Search for the cell housing the specified text and yield its [x, y] center coordinate. 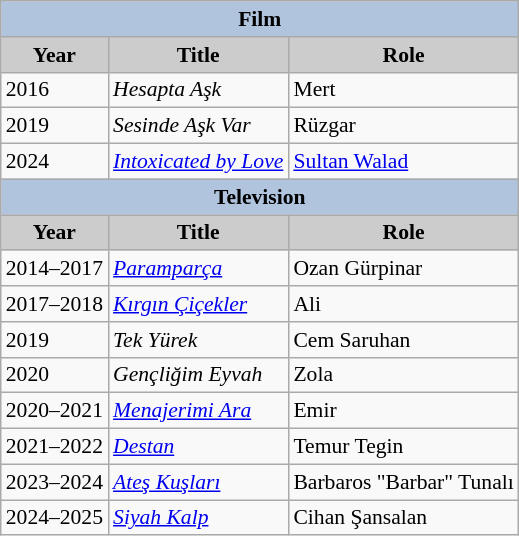
2017–2018 [54, 304]
2014–2017 [54, 269]
Hesapta Aşk [198, 90]
Siyah Kalp [198, 518]
Menajerimi Ara [198, 411]
2020 [54, 375]
Paramparça [198, 269]
Ali [403, 304]
Mert [403, 90]
Tek Yürek [198, 340]
Destan [198, 447]
Ozan Gürpinar [403, 269]
Emir [403, 411]
Sultan Walad [403, 162]
Barbaros "Barbar" Tunalı [403, 482]
Intoxicated by Love [198, 162]
2023–2024 [54, 482]
Sesinde Aşk Var [198, 126]
2021–2022 [54, 447]
Ateş Kuşları [198, 482]
2024–2025 [54, 518]
Rüzgar [403, 126]
Cihan Şansalan [403, 518]
2020–2021 [54, 411]
Television [260, 197]
Zola [403, 375]
Temur Tegin [403, 447]
2016 [54, 90]
Kırgın Çiçekler [198, 304]
2024 [54, 162]
Gençliğim Eyvah [198, 375]
Cem Saruhan [403, 340]
Film [260, 19]
